Scan for the cell matching the given text and deliver its (X, Y) coordinate at center. 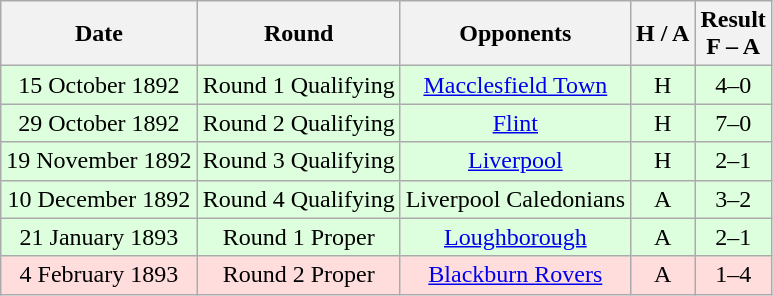
Round 4 Qualifying (298, 199)
ResultF – A (733, 34)
Round (298, 34)
Macclesfield Town (515, 85)
3–2 (733, 199)
Loughborough (515, 237)
H / A (663, 34)
Liverpool Caledonians (515, 199)
Round 1 Proper (298, 237)
21 January 1893 (99, 237)
Round 2 Qualifying (298, 123)
4 February 1893 (99, 275)
29 October 1892 (99, 123)
Date (99, 34)
7–0 (733, 123)
Round 2 Proper (298, 275)
Flint (515, 123)
4–0 (733, 85)
Liverpool (515, 161)
1–4 (733, 275)
Round 1 Qualifying (298, 85)
15 October 1892 (99, 85)
19 November 1892 (99, 161)
Opponents (515, 34)
10 December 1892 (99, 199)
Blackburn Rovers (515, 275)
Round 3 Qualifying (298, 161)
